Capture the cell that displays the provided text and extract its (x, y) central coordinate. 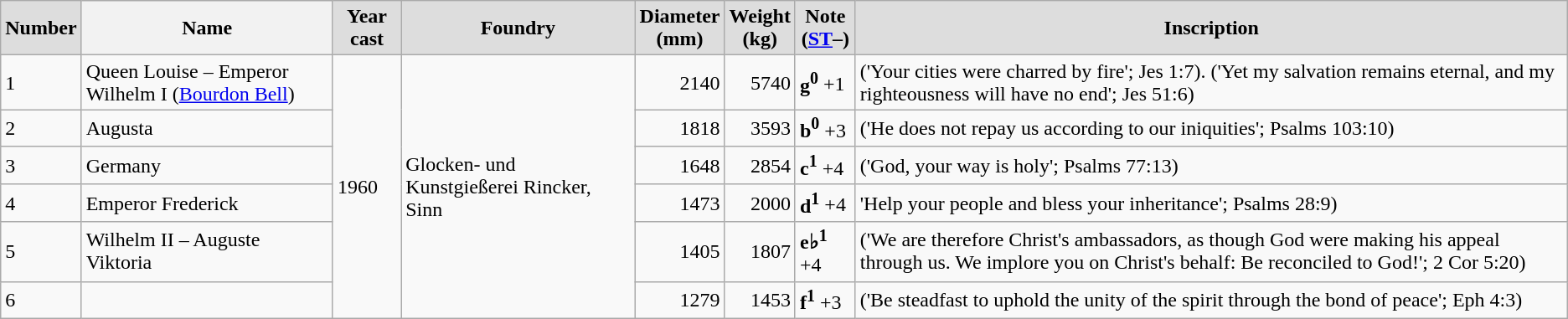
Augusta (207, 129)
c1 +4 (825, 166)
2854 (760, 166)
Name (207, 28)
1405 (680, 252)
1648 (680, 166)
'Help your people and bless your inheritance'; Psalms 28:9) (1211, 203)
Weight(kg) (760, 28)
Queen Louise – Emperor Wilhelm I (Bourdon Bell) (207, 82)
1453 (760, 300)
('Your cities were charred by fire'; Jes 1:7). ('Yet my salvation remains eternal, and my righteousness will have no end'; Jes 51:6) (1211, 82)
1 (41, 82)
1279 (680, 300)
1473 (680, 203)
('Be steadfast to uphold the unity of the spirit through the bond of peace'; Eph 4:3) (1211, 300)
Year cast (367, 28)
2140 (680, 82)
Wilhelm II – Auguste Viktoria (207, 252)
('He does not repay us according to our iniquities'; Psalms 103:10) (1211, 129)
5740 (760, 82)
1960 (367, 188)
d1 +4 (825, 203)
6 (41, 300)
3593 (760, 129)
('God, your way is holy'; Psalms 77:13) (1211, 166)
Diameter(mm) (680, 28)
Germany (207, 166)
b0 +3 (825, 129)
e♭1 +4 (825, 252)
4 (41, 203)
2000 (760, 203)
g0 +1 (825, 82)
3 (41, 166)
Note(ST–) (825, 28)
1818 (680, 129)
Number (41, 28)
1807 (760, 252)
Emperor Frederick (207, 203)
Inscription (1211, 28)
Foundry (518, 28)
f1 +3 (825, 300)
2 (41, 129)
Glocken- und Kunstgießerei Rincker, Sinn (518, 188)
5 (41, 252)
